Capture the cell that displays the provided text and extract its [x, y] central coordinate. 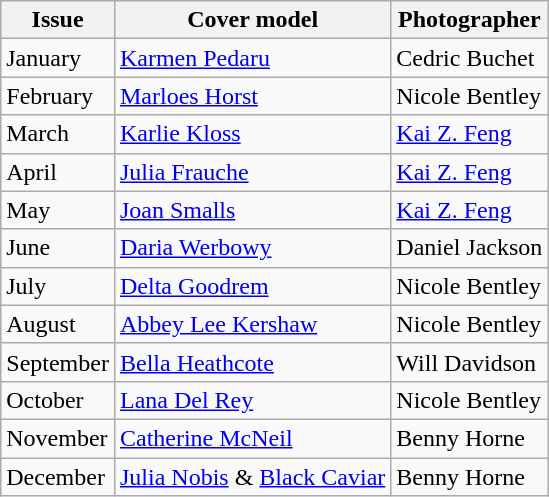
Abbey Lee Kershaw [252, 324]
Lana Del Rey [252, 400]
Daria Werbowy [252, 248]
September [58, 362]
Karlie Kloss [252, 134]
Julia Frauche [252, 172]
Karmen Pedaru [252, 58]
November [58, 438]
Marloes Horst [252, 96]
January [58, 58]
April [58, 172]
Will Davidson [470, 362]
Julia Nobis & Black Caviar [252, 477]
Joan Smalls [252, 210]
Delta Goodrem [252, 286]
March [58, 134]
Photographer [470, 20]
June [58, 248]
Cedric Buchet [470, 58]
July [58, 286]
Issue [58, 20]
Cover model [252, 20]
Daniel Jackson [470, 248]
August [58, 324]
Bella Heathcote [252, 362]
October [58, 400]
Catherine McNeil [252, 438]
May [58, 210]
December [58, 477]
February [58, 96]
